Output the (X, Y) coordinate of the center of the cell containing the given text.  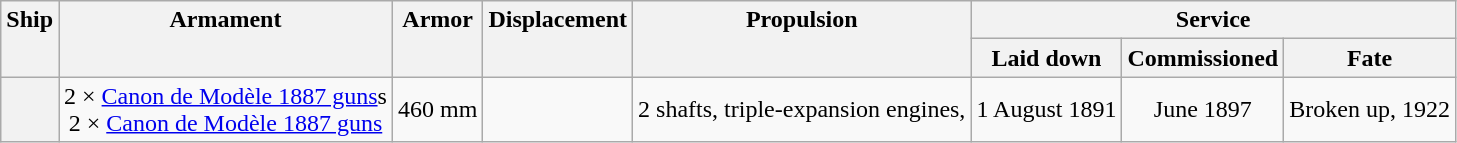
2 × Canon de Modèle 1887 gunss2 × Canon de Modèle 1887 guns (226, 110)
Propulsion (802, 39)
2 shafts, triple-expansion engines, (802, 110)
Broken up, 1922 (1370, 110)
Armor (437, 39)
Armament (226, 39)
Service (1214, 20)
June 1897 (1203, 110)
Ship (30, 39)
Fate (1370, 58)
460 mm (437, 110)
Commissioned (1203, 58)
Laid down (1046, 58)
Displacement (558, 39)
1 August 1891 (1046, 110)
